Output the [x, y] coordinate of the center of the cell containing the given text.  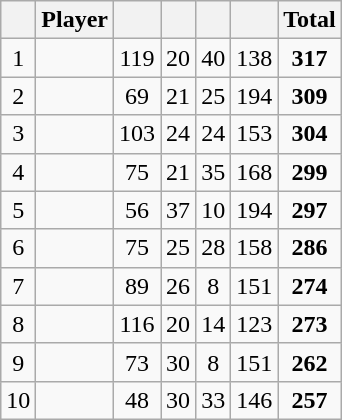
138 [254, 58]
56 [138, 210]
309 [310, 96]
28 [214, 248]
317 [310, 58]
48 [138, 400]
9 [18, 362]
73 [138, 362]
5 [18, 210]
273 [310, 324]
153 [254, 134]
299 [310, 172]
116 [138, 324]
35 [214, 172]
1 [18, 58]
103 [138, 134]
89 [138, 286]
2 [18, 96]
14 [214, 324]
304 [310, 134]
69 [138, 96]
26 [178, 286]
274 [310, 286]
33 [214, 400]
297 [310, 210]
Player [75, 20]
37 [178, 210]
257 [310, 400]
262 [310, 362]
Total [310, 20]
286 [310, 248]
123 [254, 324]
158 [254, 248]
40 [214, 58]
168 [254, 172]
119 [138, 58]
4 [18, 172]
7 [18, 286]
6 [18, 248]
3 [18, 134]
146 [254, 400]
